Scan for the cell matching the given text and deliver its (X, Y) coordinate at center. 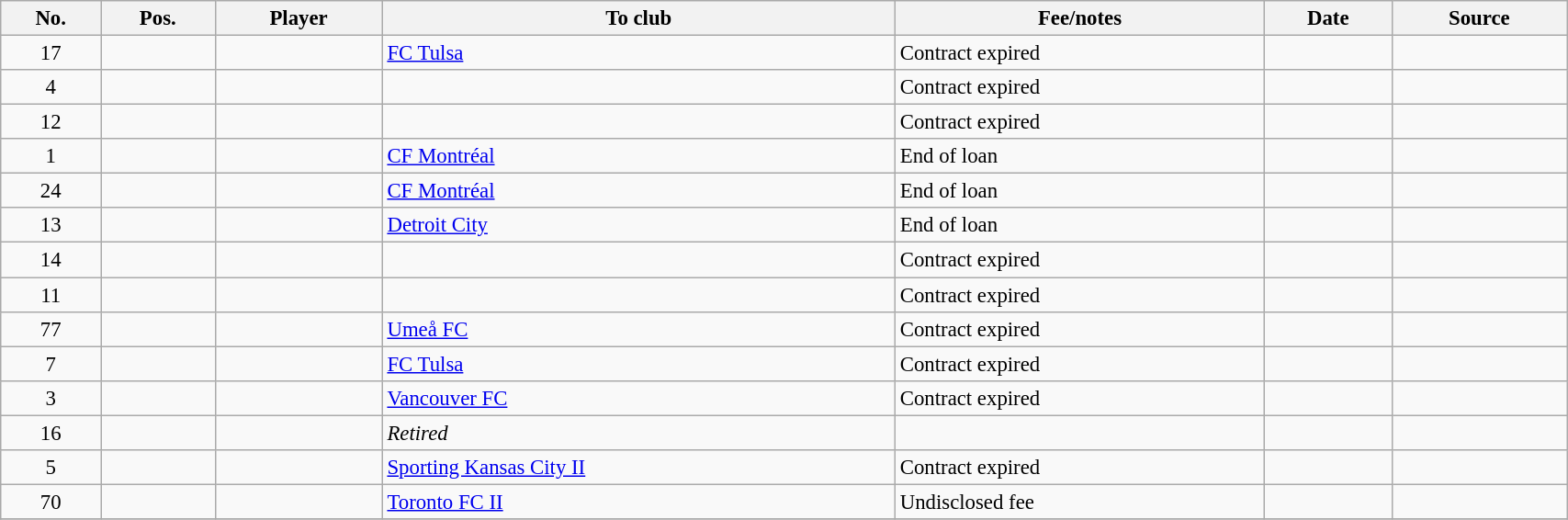
Umeå FC (638, 329)
1 (51, 156)
Pos. (158, 18)
Source (1479, 18)
14 (51, 260)
Sporting Kansas City II (638, 468)
11 (51, 295)
24 (51, 191)
Player (299, 18)
No. (51, 18)
Retired (638, 433)
17 (51, 53)
To club (638, 18)
Date (1328, 18)
Vancouver FC (638, 398)
5 (51, 468)
Toronto FC II (638, 502)
Fee/notes (1079, 18)
70 (51, 502)
4 (51, 87)
12 (51, 122)
77 (51, 329)
Undisclosed fee (1079, 502)
7 (51, 364)
13 (51, 225)
3 (51, 398)
Detroit City (638, 225)
16 (51, 433)
